Determine the [X, Y] coordinate at the center of the cell enclosing the given text.  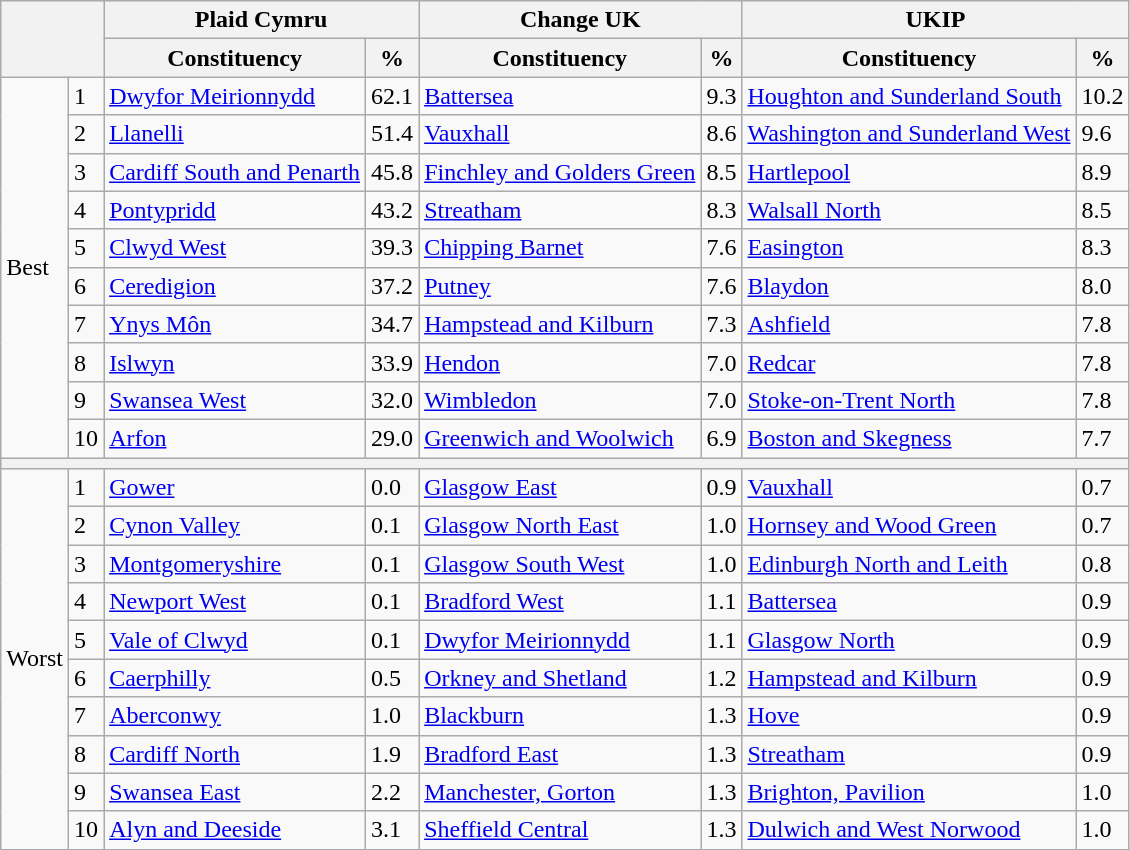
0.5 [392, 678]
Hartlepool [909, 172]
Change UK [580, 20]
1.2 [722, 678]
2.2 [392, 792]
Glasgow North [909, 640]
Hendon [560, 362]
1.9 [392, 754]
Hornsey and Wood Green [909, 526]
9.3 [722, 96]
Glasgow North East [560, 526]
33.9 [392, 362]
43.2 [392, 210]
Glasgow East [560, 488]
Swansea East [235, 792]
Cardiff North [235, 754]
Montgomeryshire [235, 564]
10.2 [1102, 96]
Orkney and Shetland [560, 678]
Ashfield [909, 324]
39.3 [392, 248]
62.1 [392, 96]
37.2 [392, 286]
Blackburn [560, 716]
Cardiff South and Penarth [235, 172]
3.1 [392, 830]
Caerphilly [235, 678]
6.9 [722, 438]
8.9 [1102, 172]
Houghton and Sunderland South [909, 96]
Swansea West [235, 400]
UKIP [936, 20]
29.0 [392, 438]
Llanelli [235, 134]
8.6 [722, 134]
Dulwich and West Norwood [909, 830]
7.7 [1102, 438]
Manchester, Gorton [560, 792]
Worst [35, 660]
Pontypridd [235, 210]
Bradford West [560, 602]
Blaydon [909, 286]
Hove [909, 716]
Washington and Sunderland West [909, 134]
34.7 [392, 324]
Wimbledon [560, 400]
Edinburgh North and Leith [909, 564]
51.4 [392, 134]
Cynon Valley [235, 526]
Redcar [909, 362]
Islwyn [235, 362]
Aberconwy [235, 716]
Plaid Cymru [262, 20]
Vale of Clwyd [235, 640]
Stoke-on-Trent North [909, 400]
Alyn and Deeside [235, 830]
Easington [909, 248]
Brighton, Pavilion [909, 792]
Finchley and Golders Green [560, 172]
Bradford East [560, 754]
Newport West [235, 602]
Sheffield Central [560, 830]
32.0 [392, 400]
Ynys Môn [235, 324]
Greenwich and Woolwich [560, 438]
Best [35, 268]
0.8 [1102, 564]
9.6 [1102, 134]
Walsall North [909, 210]
45.8 [392, 172]
7.3 [722, 324]
Boston and Skegness [909, 438]
Clwyd West [235, 248]
Ceredigion [235, 286]
8.0 [1102, 286]
Glasgow South West [560, 564]
Gower [235, 488]
Arfon [235, 438]
Putney [560, 286]
Chipping Barnet [560, 248]
0.0 [392, 488]
